Capture the cell that displays the provided text and extract its (X, Y) central coordinate. 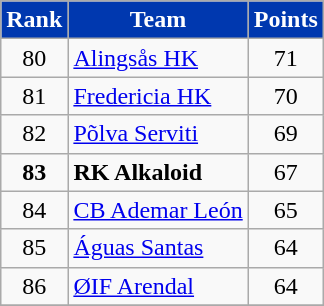
67 (286, 172)
86 (34, 286)
Põlva Serviti (158, 134)
Fredericia HK (158, 96)
84 (34, 210)
70 (286, 96)
80 (34, 58)
83 (34, 172)
Águas Santas (158, 248)
Team (158, 20)
71 (286, 58)
82 (34, 134)
RK Alkaloid (158, 172)
ØIF Arendal (158, 286)
Alingsås HK (158, 58)
Rank (34, 20)
65 (286, 210)
81 (34, 96)
Points (286, 20)
85 (34, 248)
69 (286, 134)
CB Ademar León (158, 210)
